Search for the cell housing the specified text and yield its (x, y) center coordinate. 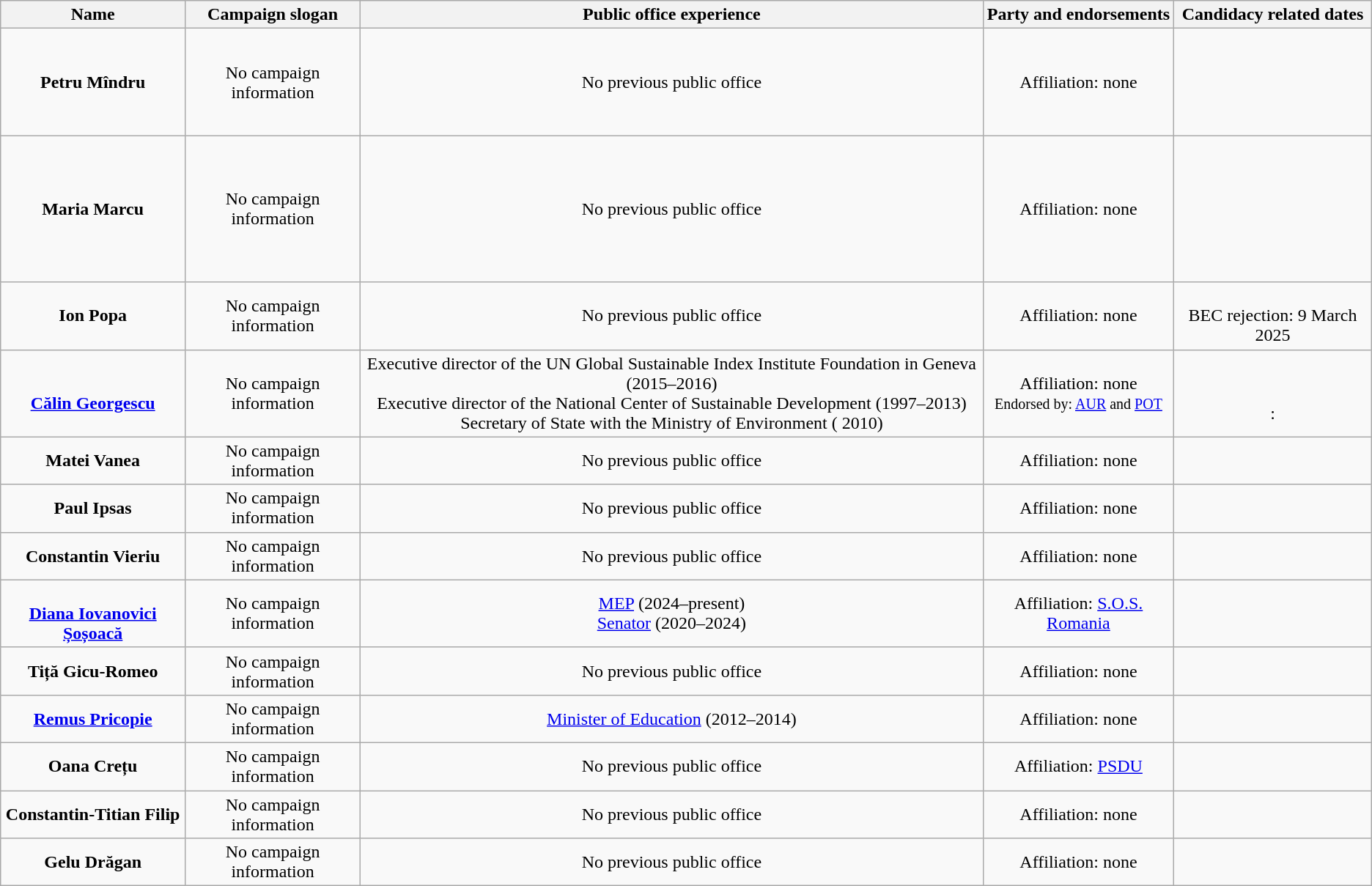
Candidacy related dates (1273, 15)
Matei Vanea (93, 460)
Diana Iovanovici Șoșoacă (93, 613)
Minister of Education (2012–2014) (671, 718)
Paul Ipsas (93, 509)
Oana Crețu (93, 767)
MEP (2024–present)Senator (2020–2024) (671, 613)
Maria Marcu (93, 209)
Tiță Gicu-Romeo (93, 671)
Petru Mîndru (93, 82)
Gelu Drăgan (93, 862)
Affiliation: PSDU (1079, 767)
Constantin Vieriu (93, 555)
Campaign slogan (273, 15)
Constantin-Titian Filip (93, 813)
Călin Georgescu (93, 393)
Party and endorsements (1079, 15)
Affiliation: noneEndorsed by: AUR and POT (1079, 393)
Name (93, 15)
Ion Popa (93, 316)
: (1273, 393)
Affiliation: S.O.S. Romania (1079, 613)
Remus Pricopie (93, 718)
BEC rejection: 9 March 2025 (1273, 316)
Public office experience (671, 15)
